Search for the cell housing the specified text and yield its (x, y) center coordinate. 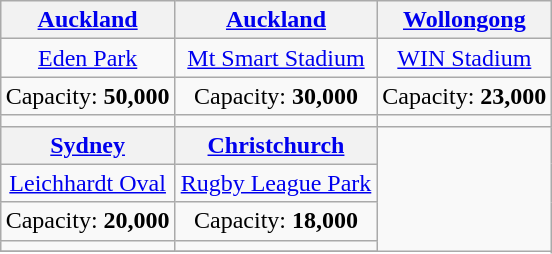
Wollongong (464, 20)
Capacity: 50,000 (88, 96)
Eden Park (88, 58)
Mt Smart Stadium (276, 58)
Christchurch (276, 145)
WIN Stadium (464, 58)
Capacity: 23,000 (464, 96)
Leichhardt Oval (88, 183)
Capacity: 20,000 (88, 221)
Sydney (88, 145)
Rugby League Park (276, 183)
Capacity: 18,000 (276, 221)
Capacity: 30,000 (276, 96)
